Identify which cell holds the provided text, then report its [X, Y] central coordinate. 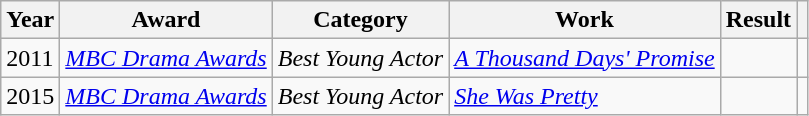
Category [360, 20]
2011 [30, 58]
A Thousand Days' Promise [585, 58]
Year [30, 20]
She Was Pretty [585, 96]
2015 [30, 96]
Work [585, 20]
Result [758, 20]
Award [166, 20]
